Scan for the cell matching the given text and deliver its (X, Y) coordinate at center. 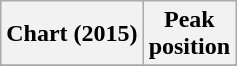
Chart (2015) (72, 34)
Peakposition (189, 34)
